Determine the [x, y] coordinate at the center of the cell enclosing the given text.  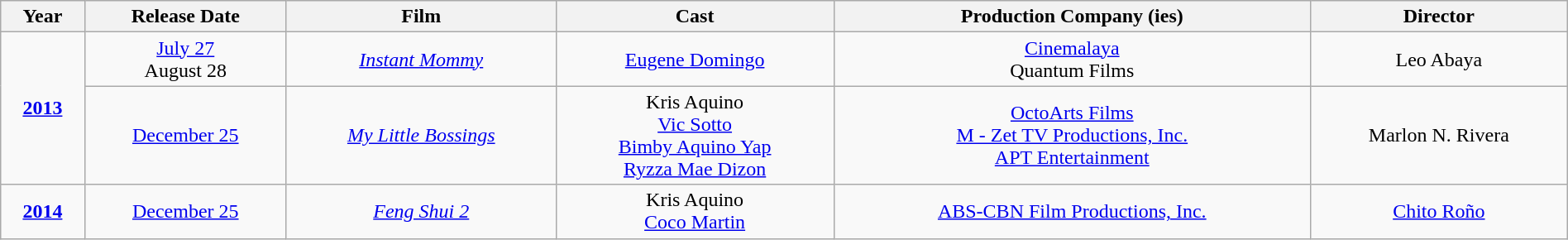
Chito Roño [1439, 212]
Release Date [185, 17]
Director [1439, 17]
2013 [43, 108]
Cast [695, 17]
Year [43, 17]
July 27 August 28 [185, 60]
2014 [43, 212]
Feng Shui 2 [421, 212]
Instant Mommy [421, 60]
Leo Abaya [1439, 60]
OctoArts Films M - Zet TV Productions, Inc. APT Entertainment [1072, 136]
Eugene Domingo [695, 60]
My Little Bossings [421, 136]
Film [421, 17]
Kris Aquino Vic SottoBimby Aquino Yap Ryzza Mae Dizon [695, 136]
Cinemalaya Quantum Films [1072, 60]
Kris Aquino Coco Martin [695, 212]
Marlon N. Rivera [1439, 136]
Production Company (ies) [1072, 17]
ABS-CBN Film Productions, Inc. [1072, 212]
